Return (x, y) of the center of cell containing provided text 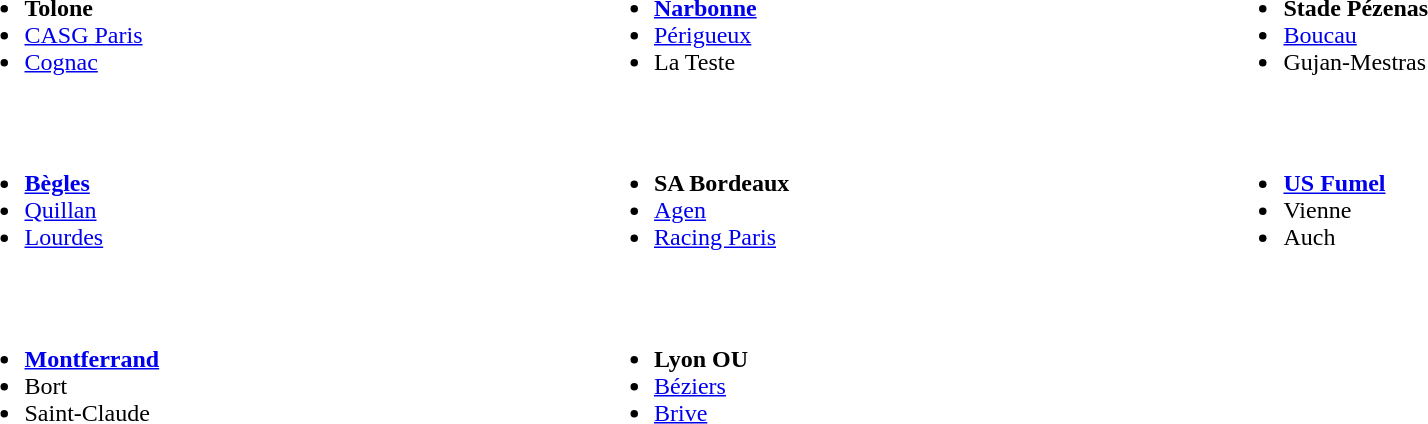
SA BordeauxAgenRacing Paris (899, 197)
